Return [x, y] of the center of cell containing provided text 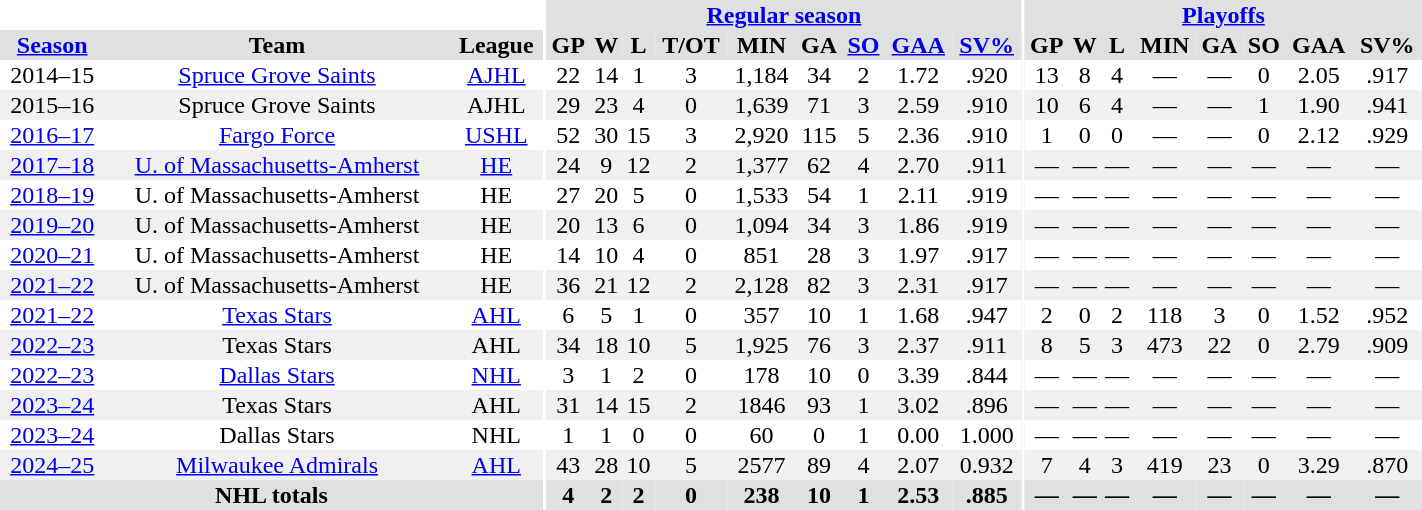
.929 [1388, 135]
30 [606, 135]
1,184 [761, 75]
.952 [1388, 315]
3.39 [918, 375]
League [496, 45]
54 [820, 195]
2024–25 [52, 465]
2.79 [1319, 345]
1.86 [918, 225]
USHL [496, 135]
3.02 [918, 405]
473 [1164, 345]
3.29 [1319, 465]
2.53 [918, 495]
851 [761, 255]
2.59 [918, 105]
1,533 [761, 195]
419 [1164, 465]
2.70 [918, 165]
Fargo Force [276, 135]
NHL totals [272, 495]
1.68 [918, 315]
27 [568, 195]
2.07 [918, 465]
.941 [1388, 105]
1.97 [918, 255]
89 [820, 465]
1.90 [1319, 105]
0.932 [986, 465]
2019–20 [52, 225]
.947 [986, 315]
Season [52, 45]
357 [761, 315]
1,925 [761, 345]
2014–15 [52, 75]
18 [606, 345]
2018–19 [52, 195]
82 [820, 285]
2.36 [918, 135]
0.00 [918, 435]
52 [568, 135]
115 [820, 135]
1.72 [918, 75]
Team [276, 45]
60 [761, 435]
29 [568, 105]
178 [761, 375]
.920 [986, 75]
2.37 [918, 345]
.896 [986, 405]
1846 [761, 405]
1.52 [1319, 315]
.885 [986, 495]
1.000 [986, 435]
2.11 [918, 195]
2016–17 [52, 135]
2.05 [1319, 75]
31 [568, 405]
2.31 [918, 285]
2,128 [761, 285]
93 [820, 405]
2017–18 [52, 165]
.870 [1388, 465]
24 [568, 165]
238 [761, 495]
1,377 [761, 165]
62 [820, 165]
76 [820, 345]
Regular season [784, 15]
36 [568, 285]
7 [1047, 465]
43 [568, 465]
2577 [761, 465]
Milwaukee Admirals [276, 465]
.844 [986, 375]
2,920 [761, 135]
2020–21 [52, 255]
Playoffs [1224, 15]
2.12 [1319, 135]
T/OT [691, 45]
71 [820, 105]
2015–16 [52, 105]
118 [1164, 315]
9 [606, 165]
21 [606, 285]
1,094 [761, 225]
.909 [1388, 345]
1,639 [761, 105]
